Search for the cell housing the specified text and yield its [X, Y] center coordinate. 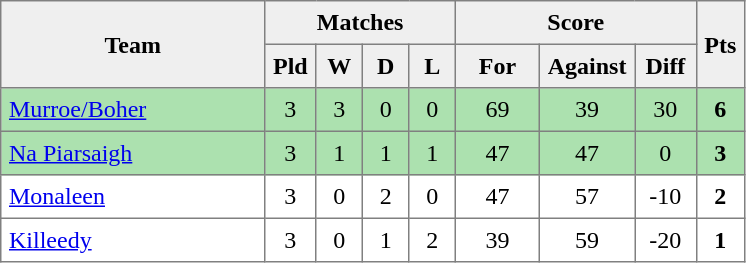
57 [586, 197]
6 [720, 110]
Diff [666, 66]
L [432, 66]
Na Piarsaigh [133, 153]
Score [576, 23]
Killeedy [133, 240]
Pld [290, 66]
69 [497, 110]
-10 [666, 197]
For [497, 66]
30 [666, 110]
-20 [666, 240]
D [385, 66]
Matches [360, 23]
W [339, 66]
Against [586, 66]
59 [586, 240]
Pts [720, 44]
Murroe/Boher [133, 110]
Team [133, 44]
Monaleen [133, 197]
